Locate the cell with the specified text and output its [x, y] center coordinate. 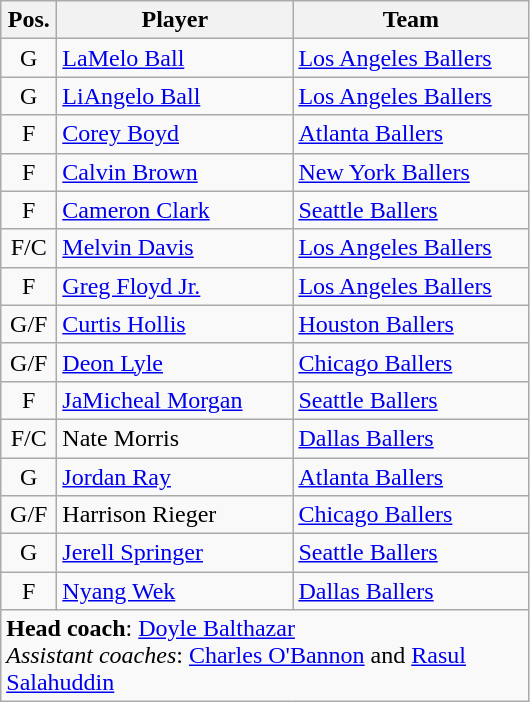
Pos. [29, 20]
Greg Floyd Jr. [175, 286]
LiAngelo Ball [175, 96]
Team [411, 20]
Corey Boyd [175, 134]
Cameron Clark [175, 210]
JaMicheal Morgan [175, 400]
New York Ballers [411, 172]
Calvin Brown [175, 172]
Deon Lyle [175, 362]
Curtis Hollis [175, 324]
LaMelo Ball [175, 58]
Jordan Ray [175, 477]
Nate Morris [175, 438]
Player [175, 20]
Melvin Davis [175, 248]
Harrison Rieger [175, 515]
Nyang Wek [175, 591]
Jerell Springer [175, 553]
Houston Ballers [411, 324]
Head coach: Doyle Balthazar Assistant coaches: Charles O'Bannon and Rasul Salahuddin [265, 656]
